Capture the cell that displays the provided text and extract its [X, Y] central coordinate. 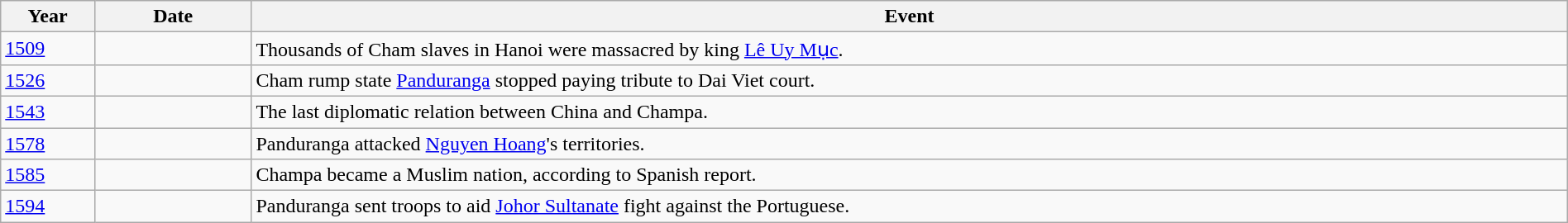
Year [48, 17]
Champa became a Muslim nation, according to Spanish report. [910, 175]
1526 [48, 80]
1509 [48, 49]
Cham rump state Panduranga stopped paying tribute to Dai Viet court. [910, 80]
Event [910, 17]
1543 [48, 111]
1578 [48, 143]
1594 [48, 206]
Thousands of Cham slaves in Hanoi were massacred by king Lê Uy Mục. [910, 49]
Panduranga sent troops to aid Johor Sultanate fight against the Portuguese. [910, 206]
The last diplomatic relation between China and Champa. [910, 111]
Panduranga attacked Nguyen Hoang's territories. [910, 143]
Date [172, 17]
1585 [48, 175]
